Output the (X, Y) coordinate of the center of the cell containing the given text.  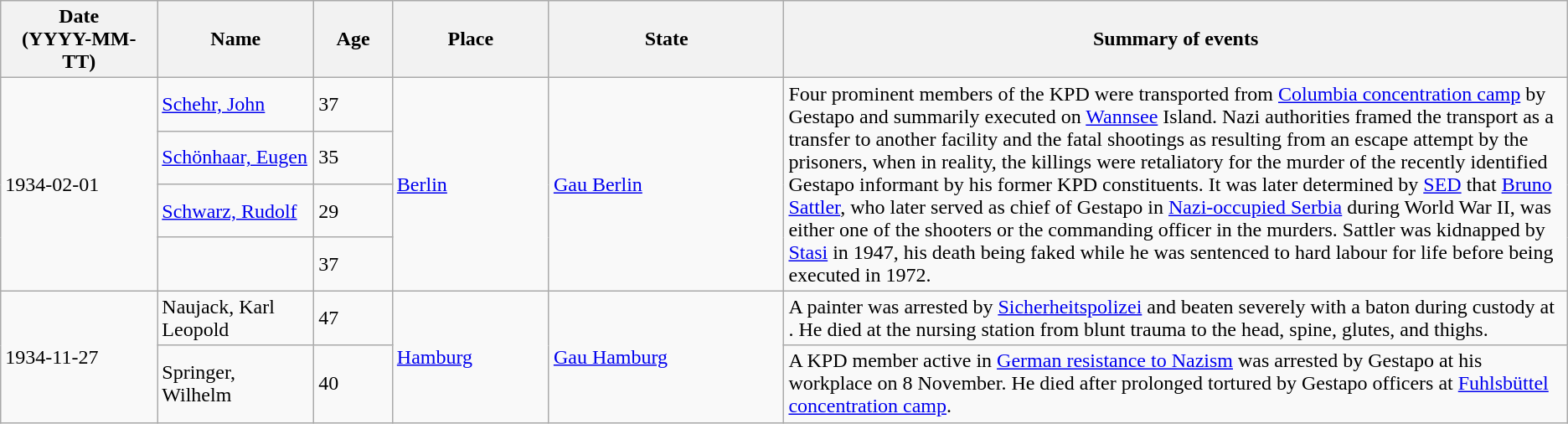
1934-11-27 (79, 357)
Date(YYYY-MM-TT) (79, 39)
35 (353, 158)
State (667, 39)
Schwarz, Rudolf (236, 211)
29 (353, 211)
Summary of events (1176, 39)
40 (353, 384)
Schehr, John (236, 105)
Springer, Wilhelm (236, 384)
1934-02-01 (79, 184)
Hamburg (471, 357)
Place (471, 39)
Gau Hamburg (667, 357)
Gau Berlin (667, 184)
Name (236, 39)
47 (353, 318)
Schönhaar, Eugen (236, 158)
Naujack, Karl Leopold (236, 318)
Age (353, 39)
Berlin (471, 184)
